Scan for the cell matching the given text and deliver its (X, Y) coordinate at center. 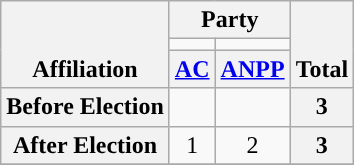
AC (192, 69)
2 (252, 145)
After Election (86, 145)
Affiliation (86, 44)
Party (230, 20)
Before Election (86, 107)
1 (192, 145)
ANPP (252, 69)
Total (322, 44)
